Capture the cell that displays the provided text and extract its [x, y] central coordinate. 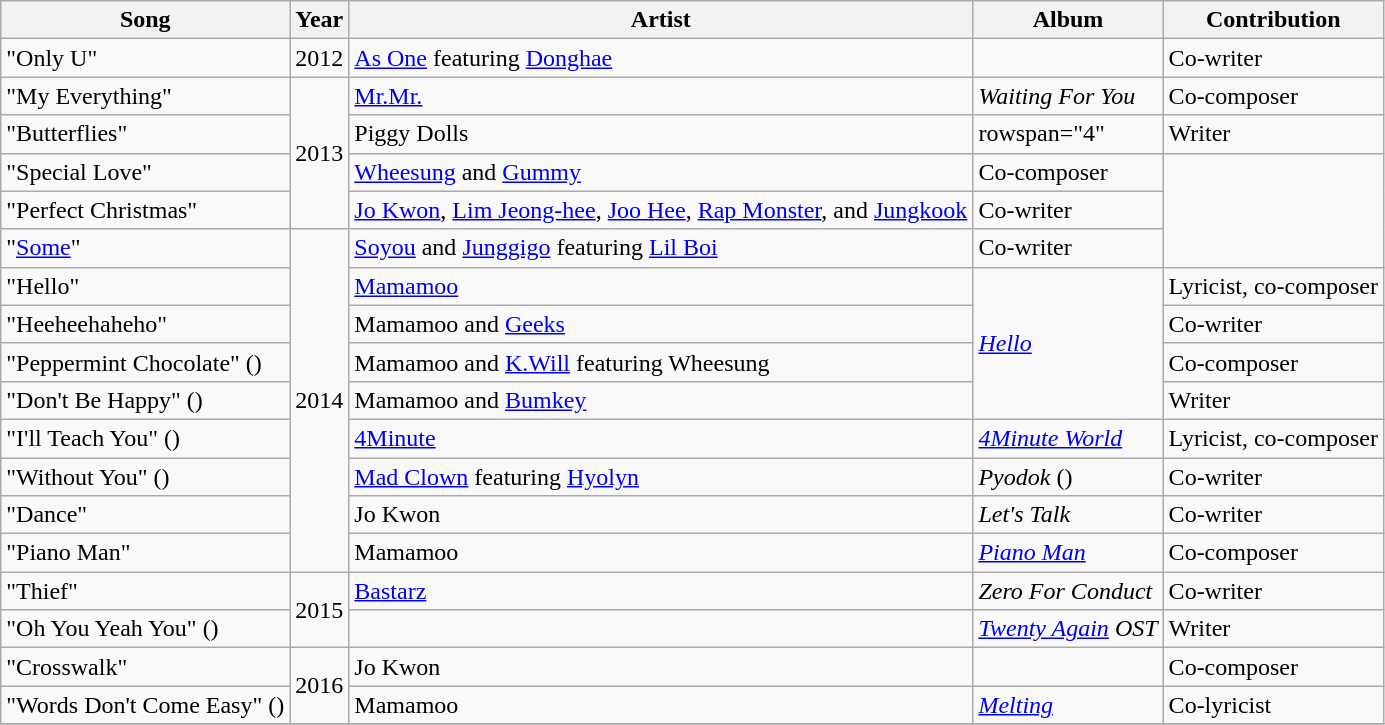
Let's Talk [1068, 515]
Mad Clown featuring Hyolyn [661, 477]
Melting [1068, 705]
Waiting For You [1068, 96]
"Special Love" [146, 172]
Pyodok () [1068, 477]
2016 [320, 686]
Twenty Again OST [1068, 629]
"Piano Man" [146, 553]
rowspan="4" [1068, 134]
Zero For Conduct [1068, 591]
Bastarz [661, 591]
"Words Don't Come Easy" () [146, 705]
Wheesung and Gummy [661, 172]
2014 [320, 400]
"Peppermint Chocolate" () [146, 362]
Artist [661, 20]
"Crosswalk" [146, 667]
Hello [1068, 343]
"Don't Be Happy" () [146, 400]
"Some" [146, 248]
"My Everything" [146, 96]
Soyou and Junggigo featuring Lil Boi [661, 248]
2013 [320, 153]
Mamamoo and K.Will featuring Wheesung [661, 362]
"Hello" [146, 286]
Song [146, 20]
Album [1068, 20]
Mr.Mr. [661, 96]
"Heeheehaheho" [146, 324]
Mamamoo and Bumkey [661, 400]
"I'll Teach You" () [146, 438]
"Oh You Yeah You" () [146, 629]
"Thief" [146, 591]
"Without You" () [146, 477]
4Minute World [1068, 438]
Piggy Dolls [661, 134]
Mamamoo and Geeks [661, 324]
Piano Man [1068, 553]
2012 [320, 58]
As One featuring Donghae [661, 58]
"Only U" [146, 58]
"Butterflies" [146, 134]
Co-lyricist [1273, 705]
Contribution [1273, 20]
"Perfect Christmas" [146, 210]
Jo Kwon, Lim Jeong-hee, Joo Hee, Rap Monster, and Jungkook [661, 210]
2015 [320, 610]
"Dance" [146, 515]
Year [320, 20]
4Minute [661, 438]
